Capture the cell that displays the provided text and extract its (X, Y) central coordinate. 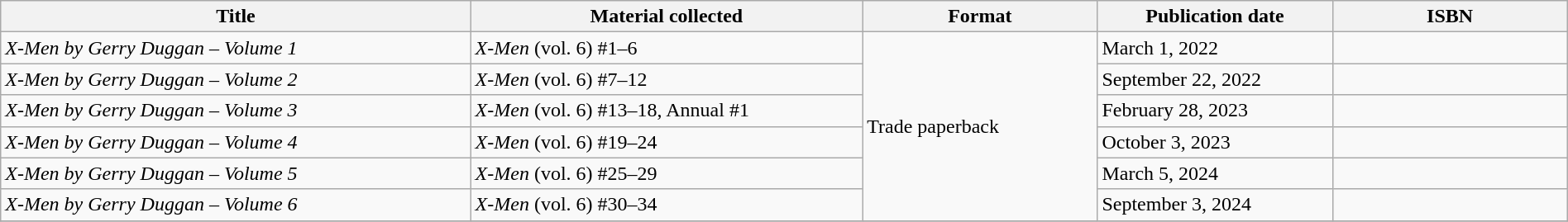
Format (980, 17)
X-Men (vol. 6) #30–34 (667, 205)
X-Men by Gerry Duggan – Volume 3 (236, 111)
ISBN (1450, 17)
October 3, 2023 (1215, 142)
X-Men by Gerry Duggan – Volume 2 (236, 79)
February 28, 2023 (1215, 111)
X-Men (vol. 6) #25–29 (667, 173)
X-Men (vol. 6) #1–6 (667, 48)
X-Men by Gerry Duggan – Volume 5 (236, 173)
X-Men by Gerry Duggan – Volume 1 (236, 48)
Material collected (667, 17)
March 5, 2024 (1215, 173)
X-Men by Gerry Duggan – Volume 6 (236, 205)
X-Men by Gerry Duggan – Volume 4 (236, 142)
September 3, 2024 (1215, 205)
Publication date (1215, 17)
X-Men (vol. 6) #19–24 (667, 142)
March 1, 2022 (1215, 48)
X-Men (vol. 6) #7–12 (667, 79)
September 22, 2022 (1215, 79)
X-Men (vol. 6) #13–18, Annual #1 (667, 111)
Trade paperback (980, 126)
Title (236, 17)
